From the cell containing the given text, extract its center point as [X, Y] coordinate. 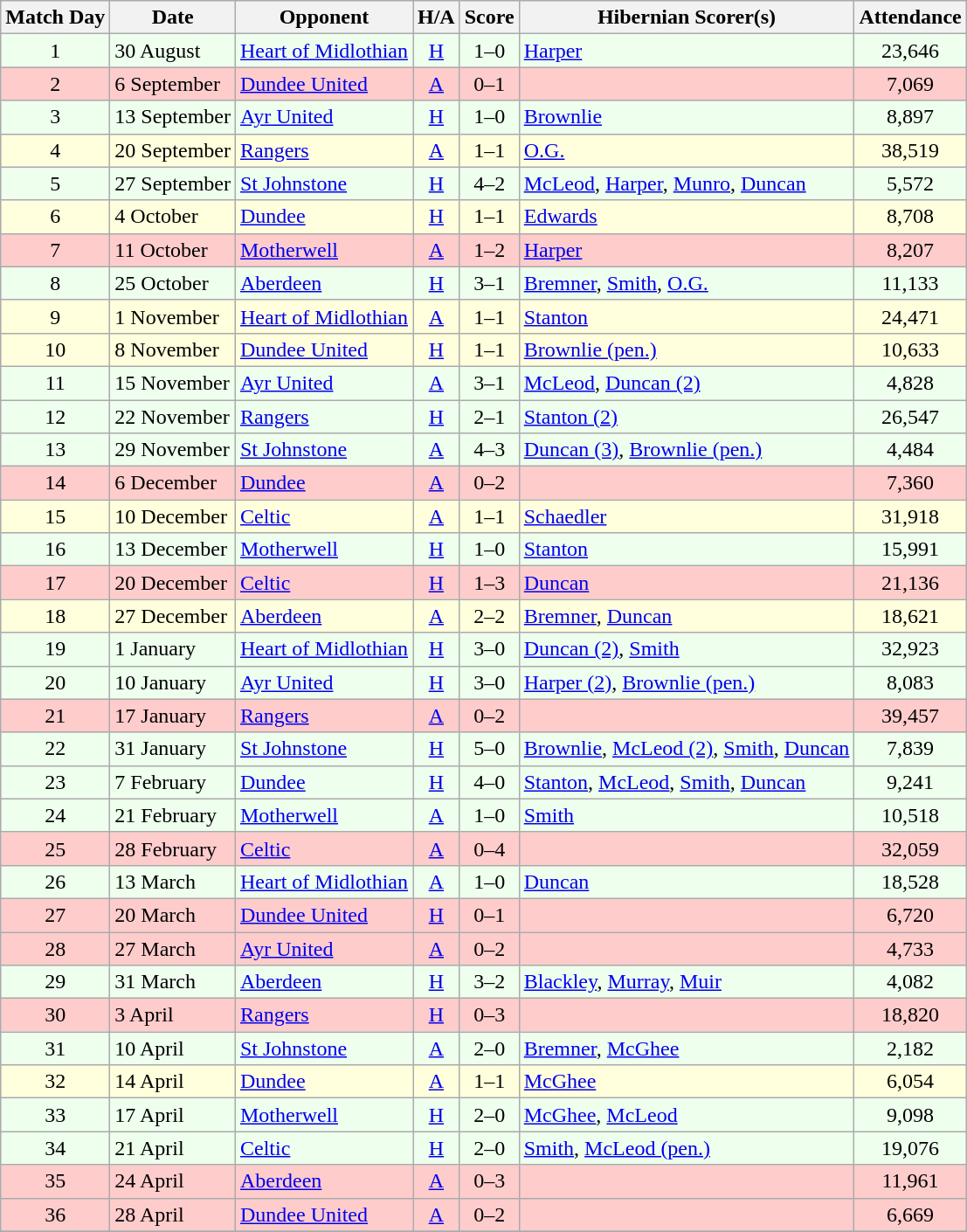
35 [56, 1181]
17 [56, 583]
18,820 [910, 1015]
14 [56, 483]
6 [56, 217]
4,733 [910, 948]
19 [56, 649]
9,098 [910, 1115]
15,991 [910, 550]
0–4 [489, 848]
1 January [173, 649]
McLeod, Harper, Munro, Duncan [687, 183]
19,076 [910, 1148]
28 [56, 948]
21,136 [910, 583]
7,069 [910, 84]
6,669 [910, 1215]
Brownlie, McLeod (2), Smith, Duncan [687, 749]
McLeod, Duncan (2) [687, 383]
12 [56, 417]
Stanton (2) [687, 417]
O.G. [687, 150]
18 [56, 616]
22 [56, 749]
Duncan (3), Brownlie (pen.) [687, 450]
25 October [173, 283]
10 April [173, 1049]
4,828 [910, 383]
1–2 [489, 250]
21 [56, 716]
4–0 [489, 782]
27 December [173, 616]
29 [56, 982]
8,083 [910, 682]
7,360 [910, 483]
38,519 [910, 150]
18,528 [910, 882]
7 February [173, 782]
8 November [173, 350]
Harper (2), Brownlie (pen.) [687, 682]
2–2 [489, 616]
Smith, McLeod (pen.) [687, 1148]
6 September [173, 84]
31 March [173, 982]
7,839 [910, 749]
18,621 [910, 616]
Match Day [56, 17]
13 March [173, 882]
2,182 [910, 1049]
6,720 [910, 915]
13 December [173, 550]
4–3 [489, 450]
20 March [173, 915]
9 [56, 316]
32,923 [910, 649]
McGhee, McLeod [687, 1115]
McGhee [687, 1082]
5 [56, 183]
1 November [173, 316]
Bremner, McGhee [687, 1049]
4–2 [489, 183]
29 November [173, 450]
26 [56, 882]
16 [56, 550]
1–3 [489, 583]
4 [56, 150]
20 December [173, 583]
24 [56, 815]
31,918 [910, 516]
Brownlie [687, 117]
17 January [173, 716]
Duncan (2), Smith [687, 649]
15 [56, 516]
17 April [173, 1115]
Brownlie (pen.) [687, 350]
8,207 [910, 250]
4,082 [910, 982]
2–1 [489, 417]
21 April [173, 1148]
4 October [173, 217]
5–0 [489, 749]
6,054 [910, 1082]
24,471 [910, 316]
11 [56, 383]
10 [56, 350]
10 December [173, 516]
23 [56, 782]
2 [56, 84]
36 [56, 1215]
3 April [173, 1015]
27 September [173, 183]
7 [56, 250]
Blackley, Murray, Muir [687, 982]
31 January [173, 749]
32 [56, 1082]
39,457 [910, 716]
10,633 [910, 350]
10,518 [910, 815]
Stanton, McLeod, Smith, Duncan [687, 782]
33 [56, 1115]
8 [56, 283]
10 January [173, 682]
30 [56, 1015]
Hibernian Scorer(s) [687, 17]
Score [489, 17]
Bremner, Smith, O.G. [687, 283]
9,241 [910, 782]
25 [56, 848]
24 April [173, 1181]
13 September [173, 117]
3 [56, 117]
32,059 [910, 848]
31 [56, 1049]
6 December [173, 483]
11,133 [910, 283]
8,897 [910, 117]
28 February [173, 848]
22 November [173, 417]
Date [173, 17]
30 August [173, 51]
3–2 [489, 982]
14 April [173, 1082]
11,961 [910, 1181]
Smith [687, 815]
H/A [436, 17]
Schaedler [687, 516]
15 November [173, 383]
5,572 [910, 183]
Attendance [910, 17]
4,484 [910, 450]
20 [56, 682]
8,708 [910, 217]
Opponent [323, 17]
26,547 [910, 417]
1 [56, 51]
23,646 [910, 51]
11 October [173, 250]
34 [56, 1148]
Edwards [687, 217]
13 [56, 450]
20 September [173, 150]
27 [56, 915]
28 April [173, 1215]
21 February [173, 815]
27 March [173, 948]
Bremner, Duncan [687, 616]
